Return the (x, y) coordinate for the center point of the cell that contains the specified text.  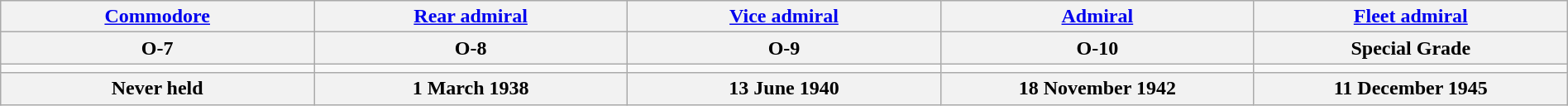
11 December 1945 (1411, 89)
1 March 1938 (471, 89)
O-8 (471, 48)
Admiral (1097, 17)
O-10 (1097, 48)
Fleet admiral (1411, 17)
Never held (157, 89)
O-9 (784, 48)
18 November 1942 (1097, 89)
Commodore (157, 17)
Rear admiral (471, 17)
13 June 1940 (784, 89)
Vice admiral (784, 17)
O-7 (157, 48)
Special Grade (1411, 48)
